Output the (X, Y) coordinate of the center of the cell containing the given text.  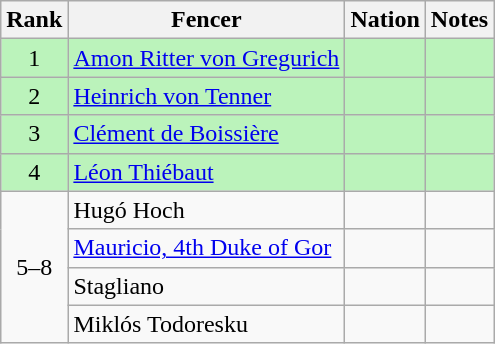
Heinrich von Tenner (206, 96)
Amon Ritter von Gregurich (206, 58)
Miklós Todoresku (206, 324)
1 (34, 58)
Clément de Boissière (206, 134)
Léon Thiébaut (206, 172)
4 (34, 172)
Fencer (206, 20)
Mauricio, 4th Duke of Gor (206, 248)
3 (34, 134)
Notes (459, 20)
5–8 (34, 267)
Hugó Hoch (206, 210)
Rank (34, 20)
2 (34, 96)
Nation (385, 20)
Stagliano (206, 286)
